Capture the cell that displays the provided text and extract its (x, y) central coordinate. 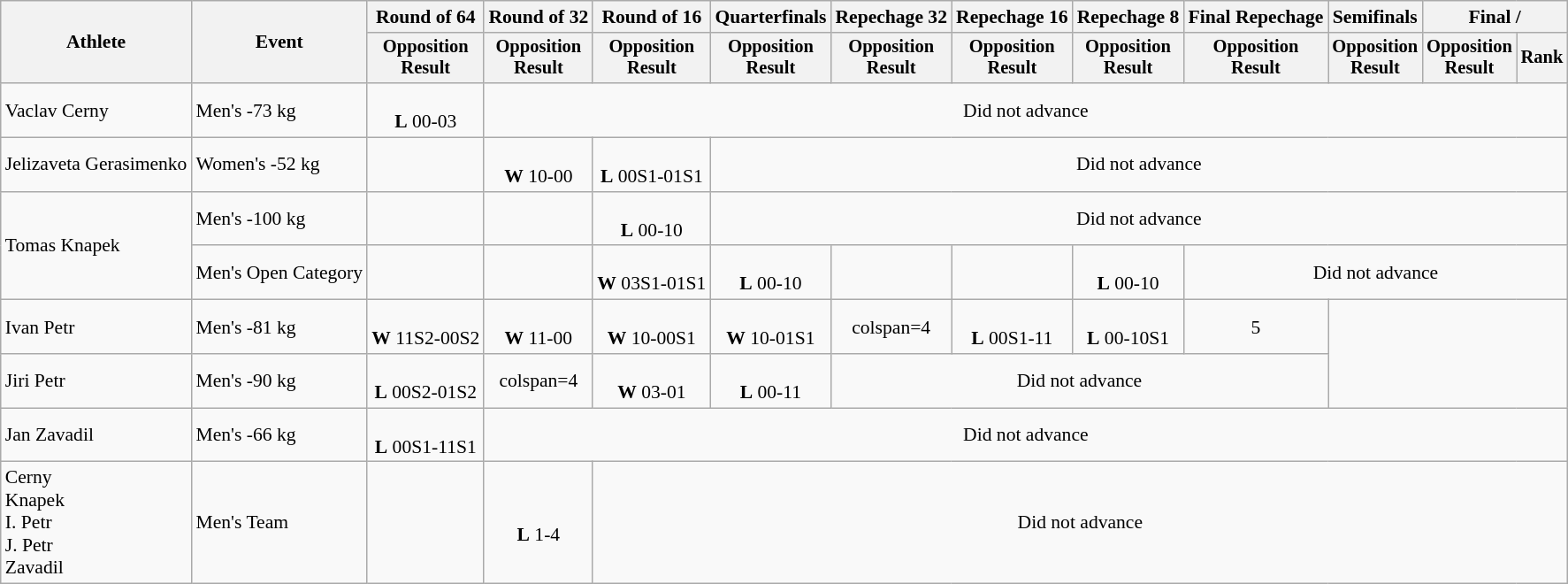
Repechage 32 (891, 17)
Men's -100 kg (279, 219)
W 03S1-01S1 (651, 273)
Round of 16 (651, 17)
Repechage 8 (1128, 17)
Semifinals (1376, 17)
Jelizaveta Gerasimenko (96, 165)
Men's -66 kg (279, 435)
W 10-00S1 (651, 327)
Men's -81 kg (279, 327)
L 00S1-01S1 (651, 165)
W 10-00 (538, 165)
Vaclav Cerny (96, 110)
Jan Zavadil (96, 435)
Jiri Petr (96, 380)
W 03-01 (651, 380)
L 00S1-11 (1012, 327)
Round of 32 (538, 17)
L 00-03 (425, 110)
L 00S2-01S2 (425, 380)
Final / (1495, 17)
Women's -52 kg (279, 165)
CernyKnapekI. PetrJ. PetrZavadil (96, 523)
Men's Open Category (279, 273)
Round of 64 (425, 17)
Men's -73 kg (279, 110)
Athlete (96, 42)
Tomas Knapek (96, 246)
5 (1256, 327)
Event (279, 42)
Repechage 16 (1012, 17)
W 11-00 (538, 327)
L 1-4 (538, 523)
L 00S1-11S1 (425, 435)
W 11S2-00S2 (425, 327)
Ivan Petr (96, 327)
Men's -90 kg (279, 380)
Men's Team (279, 523)
W 10-01S1 (770, 327)
Quarterfinals (770, 17)
L 00-10S1 (1128, 327)
Rank (1542, 58)
L 00-11 (770, 380)
Final Repechage (1256, 17)
